Provide the (X, Y) coordinate of the cell's center where the given text is located.  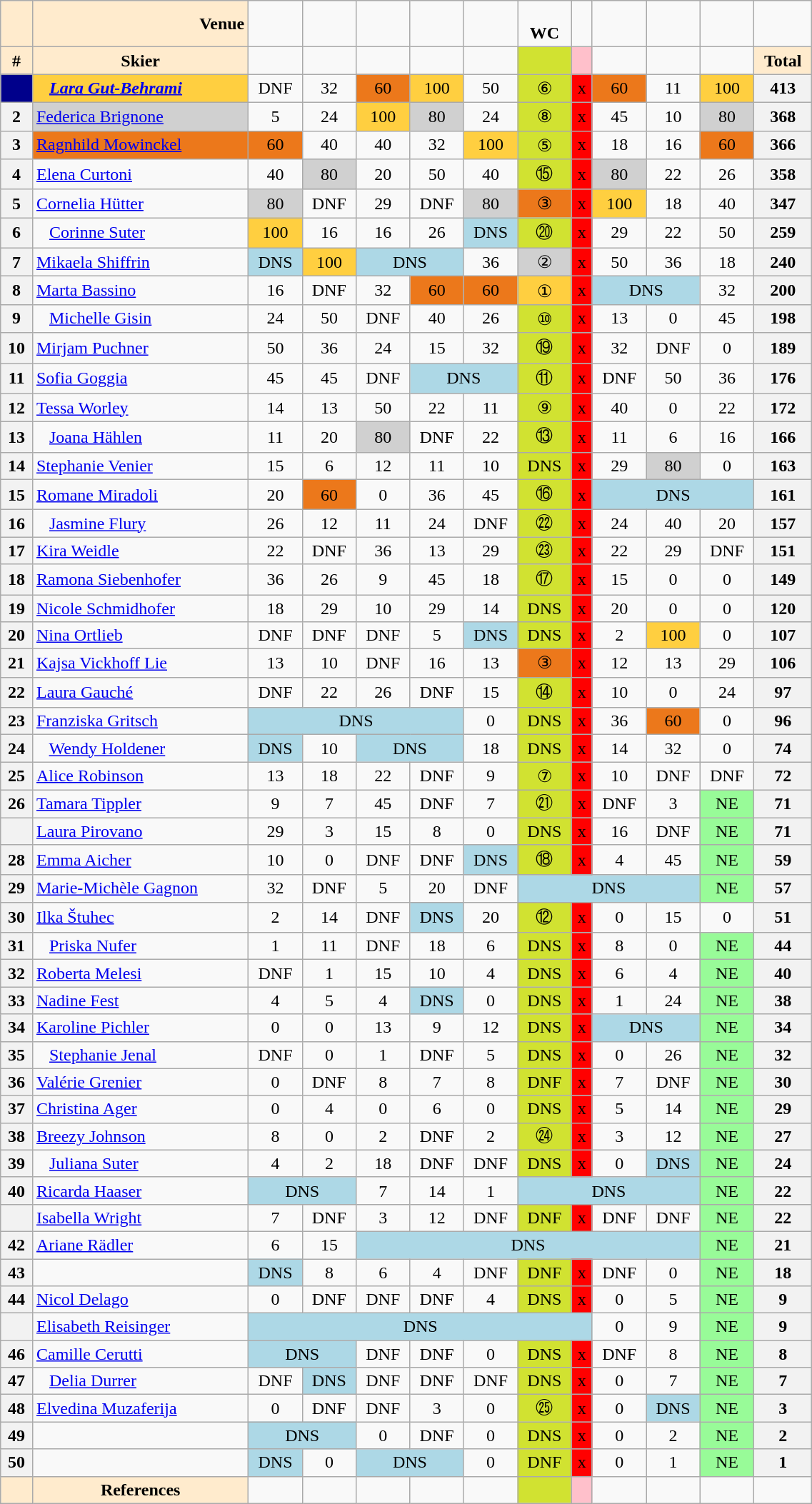
19 (17, 608)
⑧ (544, 116)
240 (783, 262)
Elisabeth Reisinger (140, 1327)
㉒ (544, 523)
48 (17, 1408)
㉕ (544, 1408)
Alice Robinson (140, 776)
172 (783, 408)
72 (783, 776)
74 (783, 748)
368 (783, 116)
Franziska Gritsch (140, 721)
Kajsa Vickhoff Lie (140, 663)
Federica Brignone (140, 116)
33 (17, 1001)
Delia Durrer (140, 1381)
Jasmine Flury (140, 523)
149 (783, 580)
Tamara Tippler (140, 803)
Mikaela Shiffrin (140, 262)
Ariane Rädler (140, 1245)
358 (783, 174)
Sofia Goggia (140, 378)
⑭ (544, 693)
Breezy Johnson (140, 1136)
⑥ (544, 89)
Ilka Štuhec (140, 917)
# (17, 61)
Emma Aicher (140, 860)
31 (17, 946)
157 (783, 523)
㉑ (544, 803)
46 (17, 1354)
59 (783, 860)
② (544, 262)
106 (783, 663)
Joana Hählen (140, 437)
⑤ (544, 145)
47 (17, 1381)
Isabella Wright (140, 1218)
⑲ (544, 349)
Nadine Fest (140, 1001)
Juliana Suter (140, 1163)
43 (17, 1272)
Nicole Schmidhofer (140, 608)
Tessa Worley (140, 408)
Roberta Melesi (140, 973)
⑰ (544, 580)
Laura Pirovano (140, 831)
Camille Cerutti (140, 1354)
163 (783, 466)
WC (544, 24)
Elena Curtoni (140, 174)
166 (783, 437)
Ricarda Haaser (140, 1190)
Marta Bassino (140, 291)
① (544, 291)
23 (17, 721)
189 (783, 349)
107 (783, 636)
51 (783, 917)
⑫ (544, 917)
27 (783, 1136)
Priska Nufer (140, 946)
⑨ (544, 408)
⑦ (544, 776)
Skier (140, 61)
366 (783, 145)
Kira Weidle (140, 551)
120 (783, 608)
References (140, 1490)
28 (17, 860)
㉓ (544, 551)
Mirjam Puchner (140, 349)
⑮ (544, 174)
Nicol Delago (140, 1300)
200 (783, 291)
57 (783, 888)
Karoline Pichler (140, 1028)
25 (17, 776)
37 (17, 1109)
96 (783, 721)
Venue (140, 24)
Lara Gut-Behrami (140, 89)
347 (783, 204)
⑪ (544, 378)
35 (17, 1055)
Wendy Holdener (140, 748)
Nina Ortlieb (140, 636)
Elvedina Muzaferija (140, 1408)
Michelle Gisin (140, 319)
Stephanie Venier (140, 466)
Stephanie Jenal (140, 1055)
㉔ (544, 1136)
Cornelia Hütter (140, 204)
Laura Gauché (140, 693)
⑱ (544, 860)
151 (783, 551)
259 (783, 233)
⑩ (544, 319)
Christina Ager (140, 1109)
Romane Miradoli (140, 494)
⑳ (544, 233)
413 (783, 89)
198 (783, 319)
Ramona Siebenhofer (140, 580)
97 (783, 693)
Valérie Grenier (140, 1082)
161 (783, 494)
Corinne Suter (140, 233)
17 (17, 551)
⑬ (544, 437)
39 (17, 1163)
49 (17, 1435)
42 (17, 1245)
Total (783, 61)
Ragnhild Mowinckel (140, 145)
Marie-Michèle Gagnon (140, 888)
176 (783, 378)
⑯ (544, 494)
